Return the (X, Y) coordinate for the center point of the cell that contains the specified text.  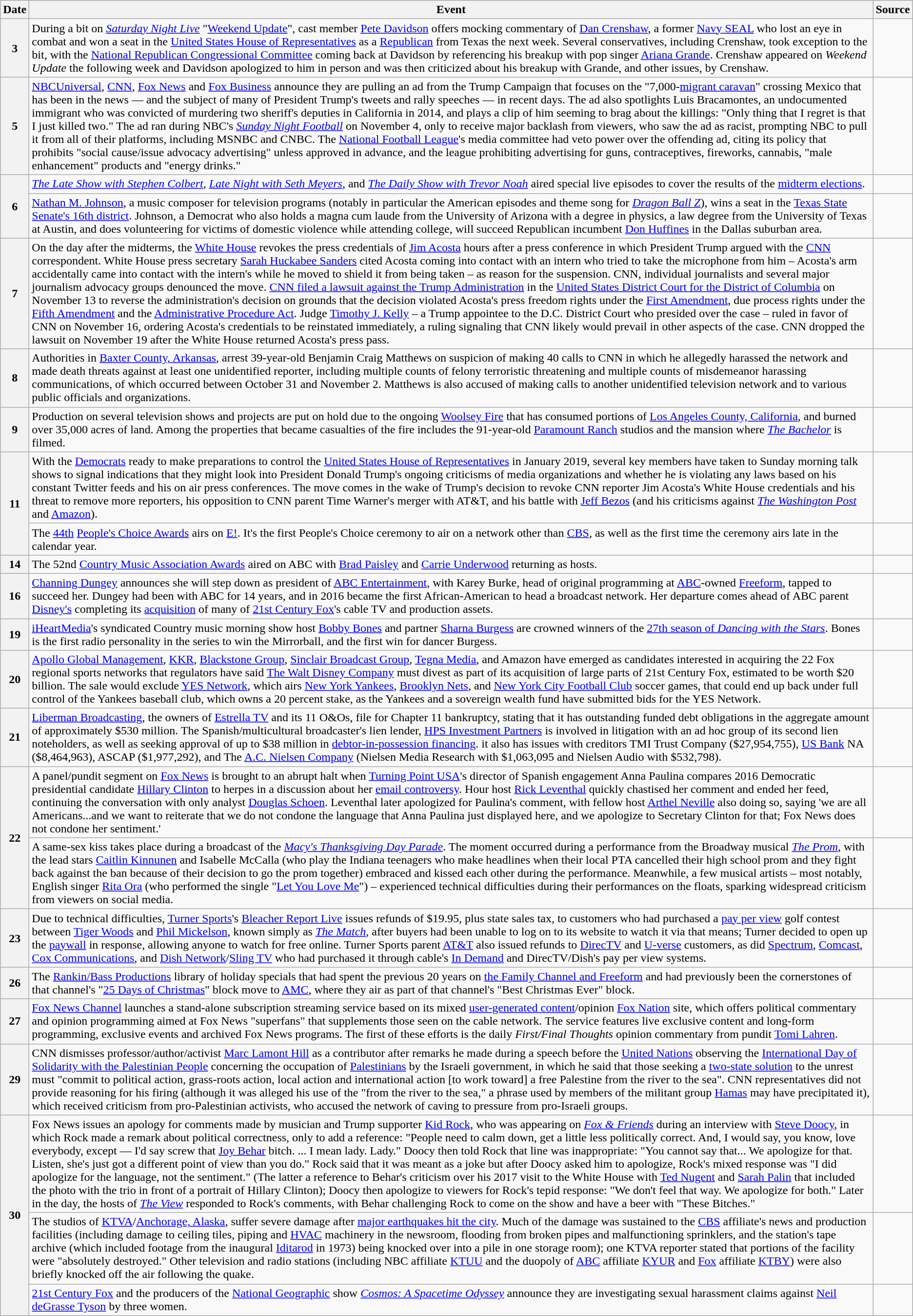
The 52nd Country Music Association Awards aired on ABC with Brad Paisley and Carrie Underwood returning as hosts. (451, 564)
9 (15, 429)
5 (15, 126)
30 (15, 1215)
3 (15, 48)
19 (15, 634)
8 (15, 378)
14 (15, 564)
22 (15, 838)
20 (15, 679)
Event (451, 10)
Date (15, 10)
11 (15, 504)
Source (893, 10)
23 (15, 938)
16 (15, 596)
29 (15, 1079)
7 (15, 294)
6 (15, 206)
27 (15, 1021)
21 (15, 738)
26 (15, 983)
